Capture the cell that displays the provided text and extract its (x, y) central coordinate. 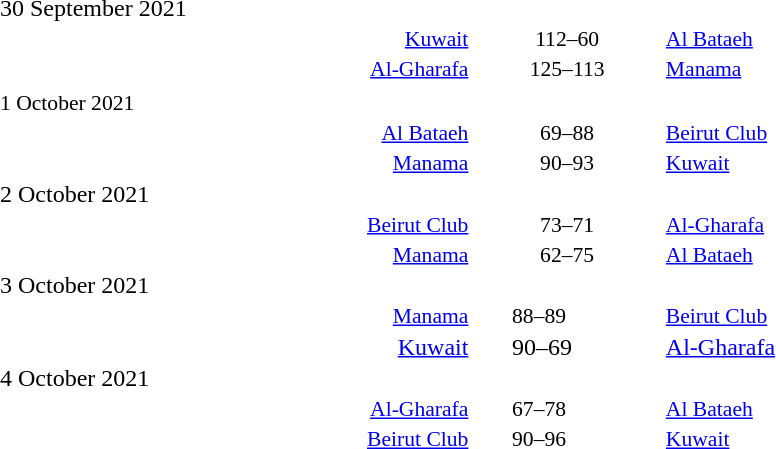
62–75 (568, 254)
69–88 (568, 133)
112–60 (568, 38)
88–89 (568, 316)
67–78 (568, 409)
90–93 (568, 163)
125–113 (568, 68)
73–71 (568, 224)
90–69 (568, 347)
